Output the [x, y] coordinate of the center of the cell containing the given text.  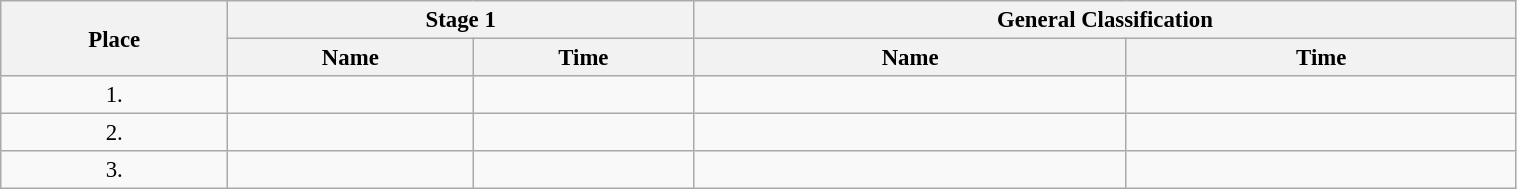
Stage 1 [461, 20]
1. [114, 95]
General Classification [1105, 20]
3. [114, 170]
Place [114, 38]
2. [114, 133]
